Return [x, y] of the center of cell containing provided text 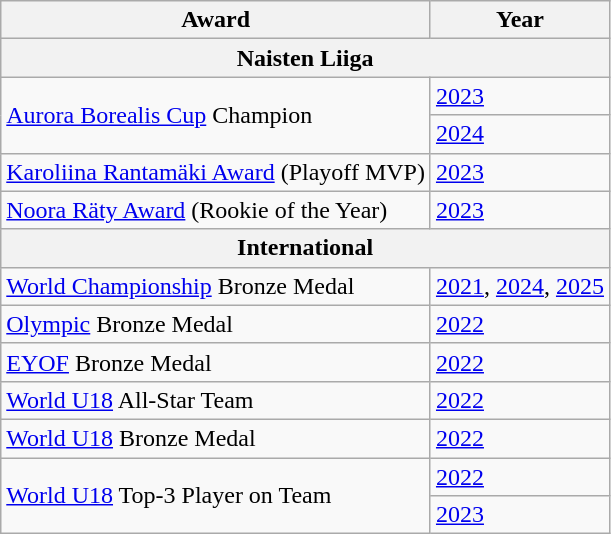
International [306, 248]
2024 [520, 134]
Noora Räty Award (Rookie of the Year) [216, 210]
Award [216, 20]
Olympic Bronze Medal [216, 324]
World U18 Top-3 Player on Team [216, 496]
Karoliina Rantamäki Award (Playoff MVP) [216, 172]
World U18 Bronze Medal [216, 438]
World Championship Bronze Medal [216, 286]
Aurora Borealis Cup Champion [216, 115]
Naisten Liiga [306, 58]
2021, 2024, 2025 [520, 286]
EYOF Bronze Medal [216, 362]
Year [520, 20]
World U18 All-Star Team [216, 400]
